For the text-containing cell, return its midpoint in (x, y) coordinate format. 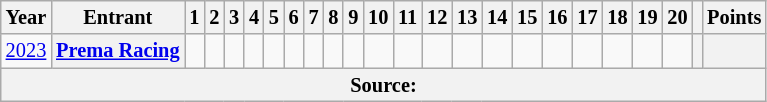
4 (254, 17)
18 (617, 17)
Year (26, 17)
13 (467, 17)
1 (194, 17)
11 (408, 17)
12 (437, 17)
16 (557, 17)
Prema Racing (118, 51)
8 (333, 17)
19 (647, 17)
7 (314, 17)
5 (274, 17)
15 (527, 17)
17 (587, 17)
2023 (26, 51)
Source: (384, 85)
6 (294, 17)
14 (497, 17)
Points (734, 17)
Entrant (118, 17)
3 (234, 17)
9 (353, 17)
10 (378, 17)
20 (678, 17)
2 (214, 17)
